Provide the [X, Y] coordinate of the cell's center where the given text is located.  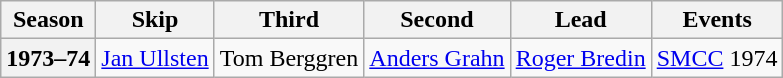
Lead [580, 20]
Skip [155, 20]
Jan Ullsten [155, 58]
Roger Bredin [580, 58]
Anders Grahn [437, 58]
1973–74 [48, 58]
Third [289, 20]
Season [48, 20]
Events [717, 20]
SMCC 1974 [717, 58]
Second [437, 20]
Tom Berggren [289, 58]
